Determine the [X, Y] coordinate at the center of the cell enclosing the given text.  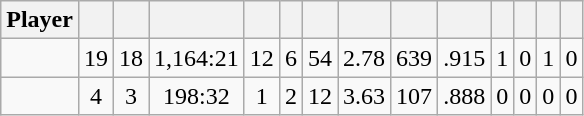
3 [132, 96]
54 [320, 58]
19 [96, 58]
6 [290, 58]
1,164:21 [197, 58]
.888 [464, 96]
18 [132, 58]
.915 [464, 58]
2.78 [364, 58]
2 [290, 96]
4 [96, 96]
198:32 [197, 96]
107 [414, 96]
Player [40, 20]
639 [414, 58]
3.63 [364, 96]
